Provide the [x, y] coordinate of the cell's center where the given text is located.  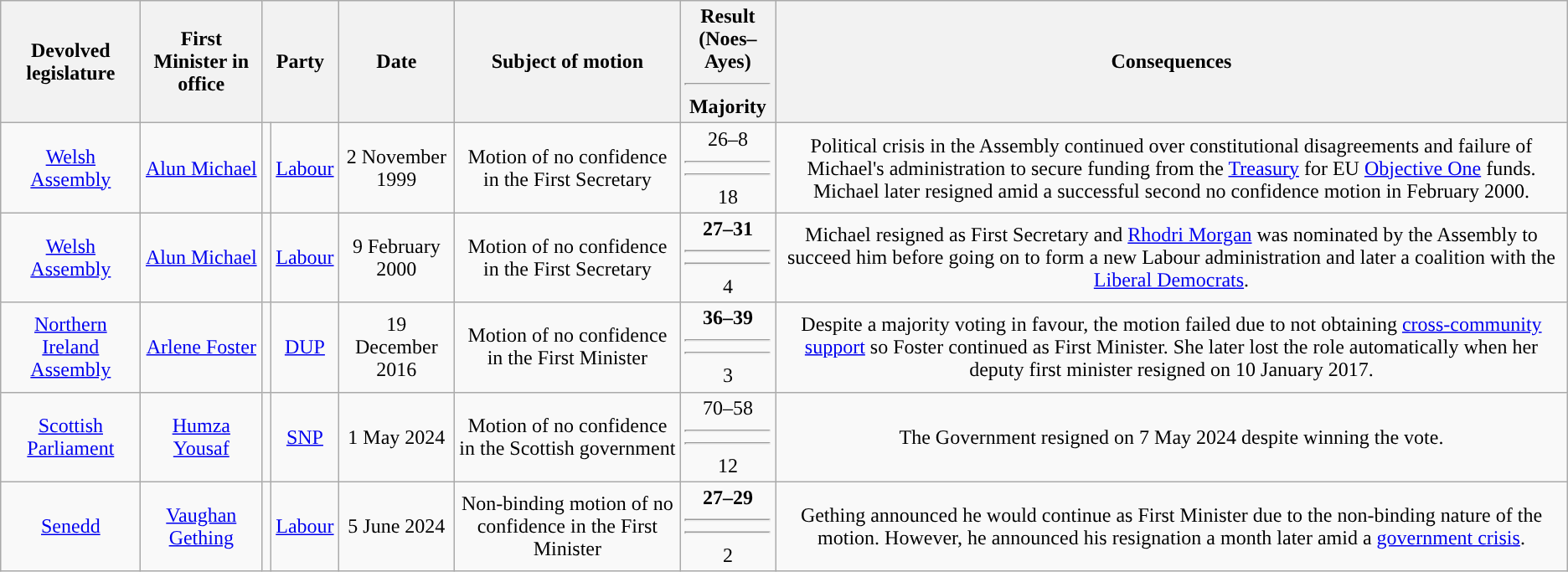
26–818 [728, 167]
First Minister in office [201, 62]
5 June 2024 [397, 526]
1 May 2024 [397, 437]
The Government resigned on 7 May 2024 despite winning the vote. [1172, 437]
DUP [305, 347]
Subject of motion [568, 62]
Devolved legislature [70, 62]
Non-binding motion of no confidence in the First Minister [568, 526]
19 December 2016 [397, 347]
Vaughan Gething [201, 526]
SNP [305, 437]
Northern Ireland Assembly [70, 347]
Date [397, 62]
Party [300, 62]
Motion of no confidence in the First Minister [568, 347]
36–393 [728, 347]
2 November 1999 [397, 167]
Motion of no confidence in the Scottish government [568, 437]
Scottish Parliament [70, 437]
27–314 [728, 258]
70–5812 [728, 437]
Humza Yousaf [201, 437]
Arlene Foster [201, 347]
Senedd [70, 526]
27–292 [728, 526]
Consequences [1172, 62]
9 February 2000 [397, 258]
Result (Noes–Ayes)Majority [728, 62]
